Scan for the cell matching the given text and deliver its (X, Y) coordinate at center. 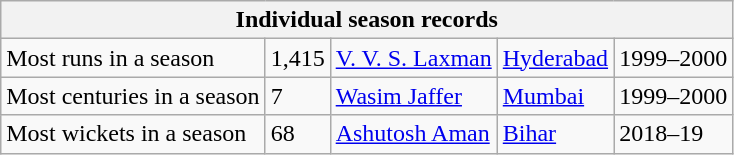
Hyderabad (555, 58)
2018–19 (674, 134)
1,415 (298, 58)
Individual season records (367, 20)
Wasim Jaffer (414, 96)
Most wickets in a season (133, 134)
Bihar (555, 134)
Mumbai (555, 96)
7 (298, 96)
Ashutosh Aman (414, 134)
Most centuries in a season (133, 96)
Most runs in a season (133, 58)
V. V. S. Laxman (414, 58)
68 (298, 134)
